Detect which cell encompasses the target text, then output its [X, Y] center coordinate. 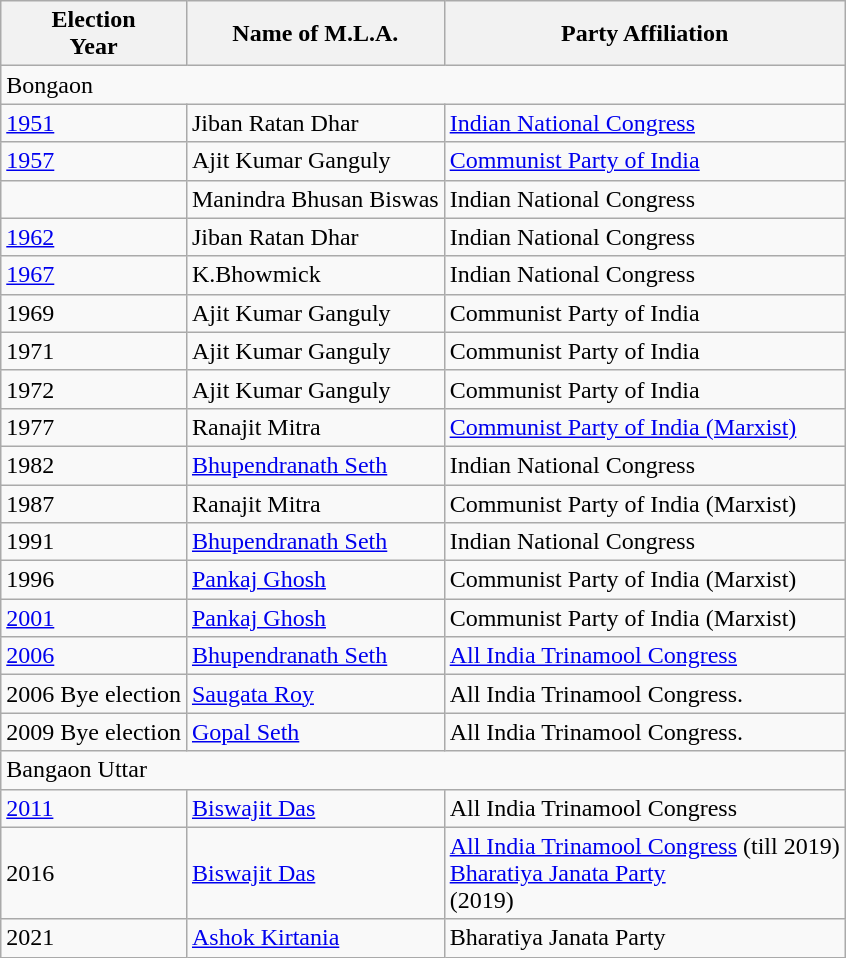
1977 [94, 427]
Bangaon Uttar [423, 770]
Ashok Kirtania [315, 938]
2016 [94, 873]
All India Trinamool Congress (till 2019)Bharatiya Janata Party(2019) [644, 873]
1987 [94, 503]
1996 [94, 580]
Name of M.L.A. [315, 34]
2001 [94, 618]
1971 [94, 351]
K.Bhowmick [315, 275]
1967 [94, 275]
1982 [94, 465]
2011 [94, 808]
2006 Bye election [94, 694]
Gopal Seth [315, 732]
1962 [94, 237]
Election Year [94, 34]
1969 [94, 313]
1957 [94, 161]
2009 Bye election [94, 732]
Party Affiliation [644, 34]
1972 [94, 389]
Bharatiya Janata Party [644, 938]
2006 [94, 656]
Manindra Bhusan Biswas [315, 199]
1991 [94, 542]
Saugata Roy [315, 694]
1951 [94, 123]
Bongaon [423, 85]
2021 [94, 938]
